From the cell containing the given text, extract its center point as [x, y] coordinate. 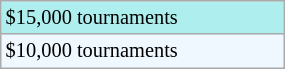
$10,000 tournaments [142, 51]
$15,000 tournaments [142, 17]
